Return (x, y) of the center of cell containing provided text 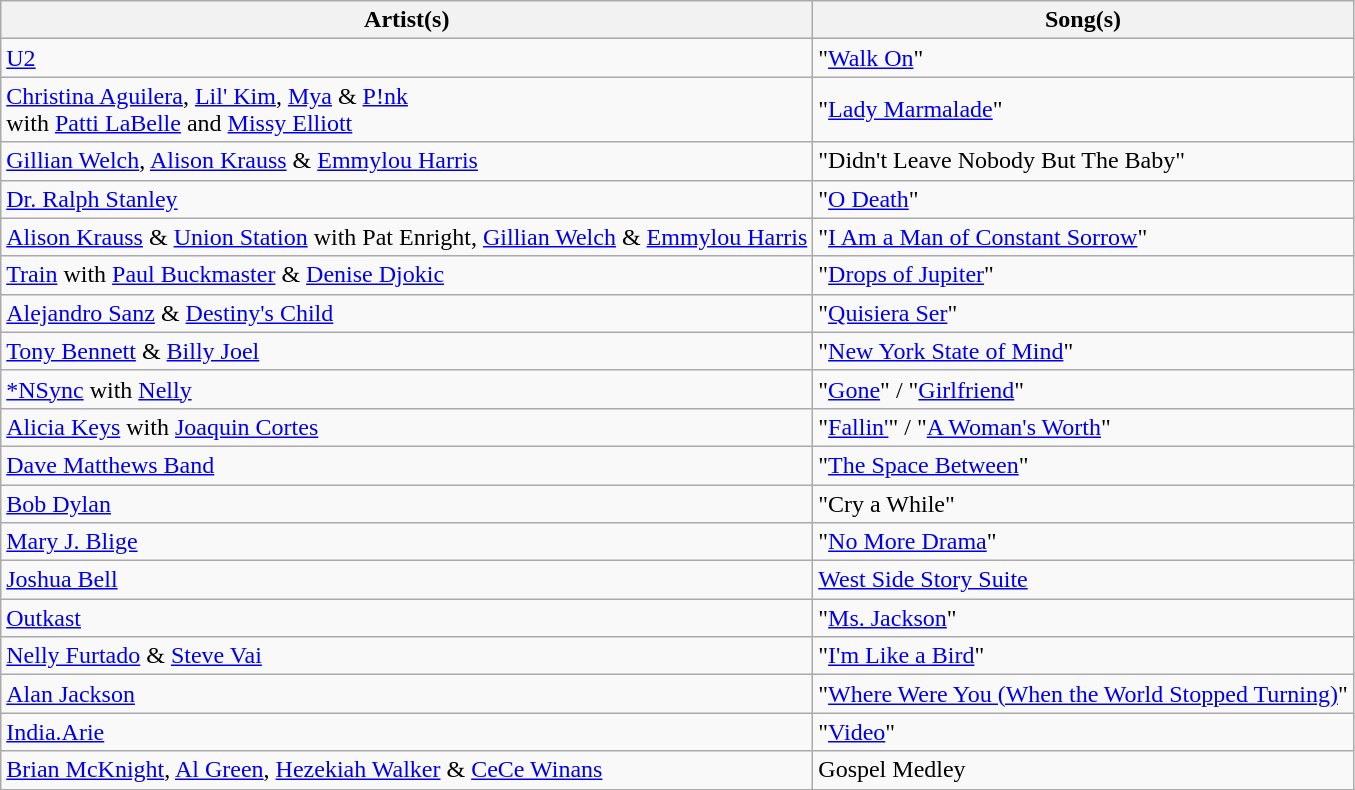
"New York State of Mind" (1084, 351)
Dr. Ralph Stanley (407, 199)
"Cry a While" (1084, 503)
Dave Matthews Band (407, 465)
Alan Jackson (407, 694)
"I Am a Man of Constant Sorrow" (1084, 237)
Gospel Medley (1084, 770)
Alison Krauss & Union Station with Pat Enright, Gillian Welch & Emmylou Harris (407, 237)
"O Death" (1084, 199)
"Didn't Leave Nobody But The Baby" (1084, 161)
"Lady Marmalade" (1084, 110)
U2 (407, 58)
Mary J. Blige (407, 542)
Train with Paul Buckmaster & Denise Djokic (407, 275)
Brian McKnight, Al Green, Hezekiah Walker & CeCe Winans (407, 770)
Bob Dylan (407, 503)
Alejandro Sanz & Destiny's Child (407, 313)
"Quisiera Ser" (1084, 313)
Nelly Furtado & Steve Vai (407, 656)
"Fallin'" / "A Woman's Worth" (1084, 427)
Tony Bennett & Billy Joel (407, 351)
India.Arie (407, 732)
"Where Were You (When the World Stopped Turning)" (1084, 694)
*NSync with Nelly (407, 389)
Alicia Keys with Joaquin Cortes (407, 427)
"Gone" / "Girlfriend" (1084, 389)
Gillian Welch, Alison Krauss & Emmylou Harris (407, 161)
West Side Story Suite (1084, 580)
"Ms. Jackson" (1084, 618)
"No More Drama" (1084, 542)
"Walk On" (1084, 58)
Song(s) (1084, 20)
"Video" (1084, 732)
Christina Aguilera, Lil' Kim, Mya & P!nk with Patti LaBelle and Missy Elliott (407, 110)
Artist(s) (407, 20)
"The Space Between" (1084, 465)
Joshua Bell (407, 580)
"I'm Like a Bird" (1084, 656)
Outkast (407, 618)
"Drops of Jupiter" (1084, 275)
